Determine the (X, Y) coordinate at the center of the cell enclosing the given text.  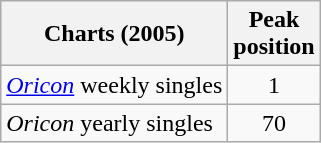
70 (274, 123)
Peakposition (274, 34)
Oricon weekly singles (114, 85)
Charts (2005) (114, 34)
Oricon yearly singles (114, 123)
1 (274, 85)
